Return the (X, Y) coordinate for the center point of the cell that contains the specified text.  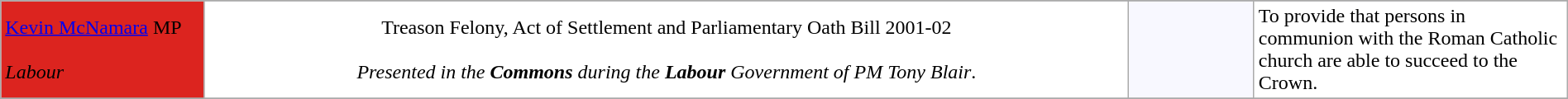
Kevin McNamara MPLabour (103, 49)
To provide that persons in communion with the Roman Catholic church are able to succeed to the Crown. (1411, 49)
Treason Felony, Act of Settlement and Parliamentary Oath Bill 2001-02Presented in the Commons during the Labour Government of PM Tony Blair. (667, 49)
